Determine the [X, Y] coordinate at the center of the cell enclosing the given text.  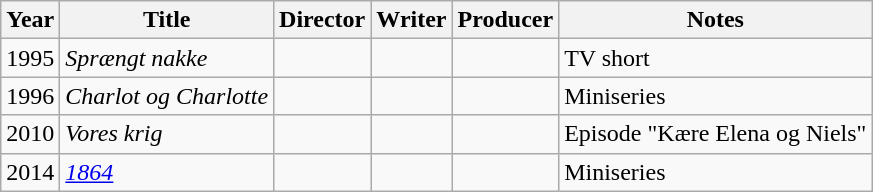
1995 [30, 58]
Sprængt nakke [167, 58]
Year [30, 20]
1864 [167, 172]
Charlot og Charlotte [167, 96]
1996 [30, 96]
Vores krig [167, 134]
Producer [506, 20]
2010 [30, 134]
Title [167, 20]
Director [322, 20]
Notes [716, 20]
Writer [412, 20]
2014 [30, 172]
Episode "Kære Elena og Niels" [716, 134]
TV short [716, 58]
